Locate the cell with the specified text and output its (X, Y) center coordinate. 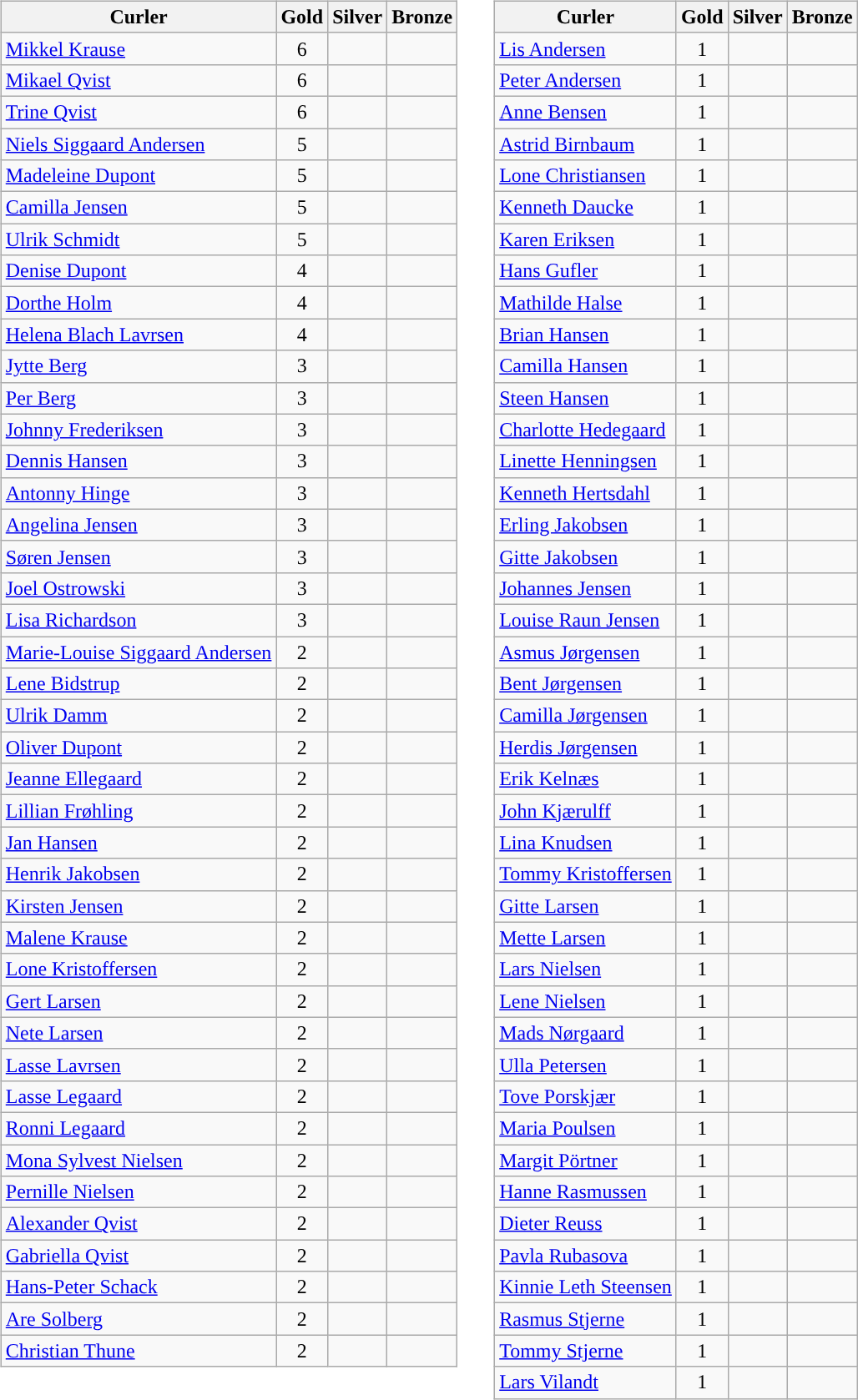
Jeanne Ellegaard (139, 779)
Pernille Nielsen (139, 1192)
Lone Christiansen (586, 176)
Helena Blach Lavrsen (139, 335)
Ulrik Damm (139, 716)
Linette Henningsen (586, 461)
Per Berg (139, 398)
Søren Jensen (139, 556)
Marie-Louise Siggaard Andersen (139, 652)
Erik Kelnæs (586, 779)
Camilla Hansen (586, 366)
Lisa Richardson (139, 620)
Ulrik Schmidt (139, 239)
Dorthe Holm (139, 303)
Asmus Jørgensen (586, 652)
Erling Jakobsen (586, 525)
Gitte Jakobsen (586, 556)
Antonny Hinge (139, 493)
Karen Eriksen (586, 239)
Henrik Jakobsen (139, 874)
Lars Nielsen (586, 969)
Lone Kristoffersen (139, 969)
Dennis Hansen (139, 461)
Angelina Jensen (139, 525)
Kenneth Daucke (586, 208)
Malene Krause (139, 938)
Camilla Jensen (139, 208)
Tommy Kristoffersen (586, 874)
Christian Thune (139, 1351)
Maria Poulsen (586, 1128)
Gitte Larsen (586, 906)
Alexander Qvist (139, 1224)
Hans Gufler (586, 271)
Johnny Frederiksen (139, 430)
Bent Jørgensen (586, 684)
Mads Nørgaard (586, 1033)
Gabriella Qvist (139, 1256)
Pavla Rubasova (586, 1256)
Ulla Petersen (586, 1065)
Lillian Frøhling (139, 811)
Louise Raun Jensen (586, 620)
Peter Andersen (586, 80)
Rasmus Stjerne (586, 1319)
Anne Bensen (586, 112)
Dieter Reuss (586, 1224)
Mathilde Halse (586, 303)
Astrid Birnbaum (586, 144)
Lina Knudsen (586, 843)
Lene Nielsen (586, 1001)
Kirsten Jensen (139, 906)
Niels Siggaard Andersen (139, 144)
Trine Qvist (139, 112)
Lasse Lavrsen (139, 1065)
Joel Ostrowski (139, 588)
Hanne Rasmussen (586, 1192)
Camilla Jørgensen (586, 716)
Jytte Berg (139, 366)
Mona Sylvest Nielsen (139, 1161)
Mette Larsen (586, 938)
Johannes Jensen (586, 588)
Lene Bidstrup (139, 684)
Kinnie Leth Steensen (586, 1287)
Tommy Stjerne (586, 1351)
Charlotte Hedegaard (586, 430)
Herdis Jørgensen (586, 748)
Nete Larsen (139, 1033)
Lars Vilandt (586, 1382)
Gert Larsen (139, 1001)
Lis Andersen (586, 48)
Denise Dupont (139, 271)
Tove Porskjær (586, 1096)
Brian Hansen (586, 335)
Steen Hansen (586, 398)
Kenneth Hertsdahl (586, 493)
Hans-Peter Schack (139, 1287)
Lasse Legaard (139, 1096)
Mikael Qvist (139, 80)
Mikkel Krause (139, 48)
Madeleine Dupont (139, 176)
Oliver Dupont (139, 748)
John Kjærulff (586, 811)
Jan Hansen (139, 843)
Ronni Legaard (139, 1128)
Are Solberg (139, 1319)
Margit Pörtner (586, 1161)
